For the text-containing cell, return its midpoint in (x, y) coordinate format. 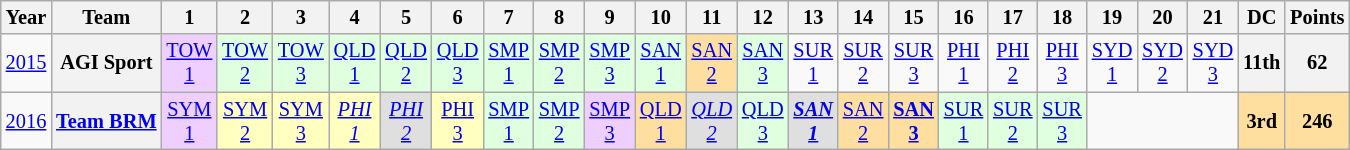
AGI Sport (106, 63)
SYD2 (1162, 63)
Team BRM (106, 121)
TOW1 (189, 63)
Points (1317, 17)
13 (814, 17)
SYD1 (1112, 63)
3rd (1262, 121)
SYM3 (301, 121)
SYM2 (245, 121)
3 (301, 17)
62 (1317, 63)
11th (1262, 63)
SYM1 (189, 121)
16 (964, 17)
12 (763, 17)
2016 (26, 121)
10 (661, 17)
DC (1262, 17)
18 (1062, 17)
4 (355, 17)
15 (913, 17)
6 (458, 17)
5 (406, 17)
2 (245, 17)
20 (1162, 17)
TOW2 (245, 63)
7 (508, 17)
17 (1012, 17)
9 (609, 17)
19 (1112, 17)
246 (1317, 121)
21 (1213, 17)
Team (106, 17)
11 (711, 17)
1 (189, 17)
8 (559, 17)
2015 (26, 63)
SYD3 (1213, 63)
14 (863, 17)
Year (26, 17)
TOW3 (301, 63)
